Scan for the cell matching the given text and deliver its (X, Y) coordinate at center. 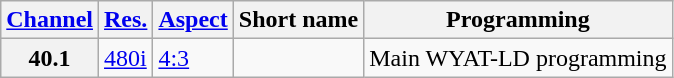
40.1 (50, 58)
480i (126, 58)
Channel (50, 20)
Main WYAT-LD programming (518, 58)
Aspect (193, 20)
Res. (126, 20)
Short name (298, 20)
4:3 (193, 58)
Programming (518, 20)
